Output the (X, Y) coordinate of the center of the cell containing the given text.  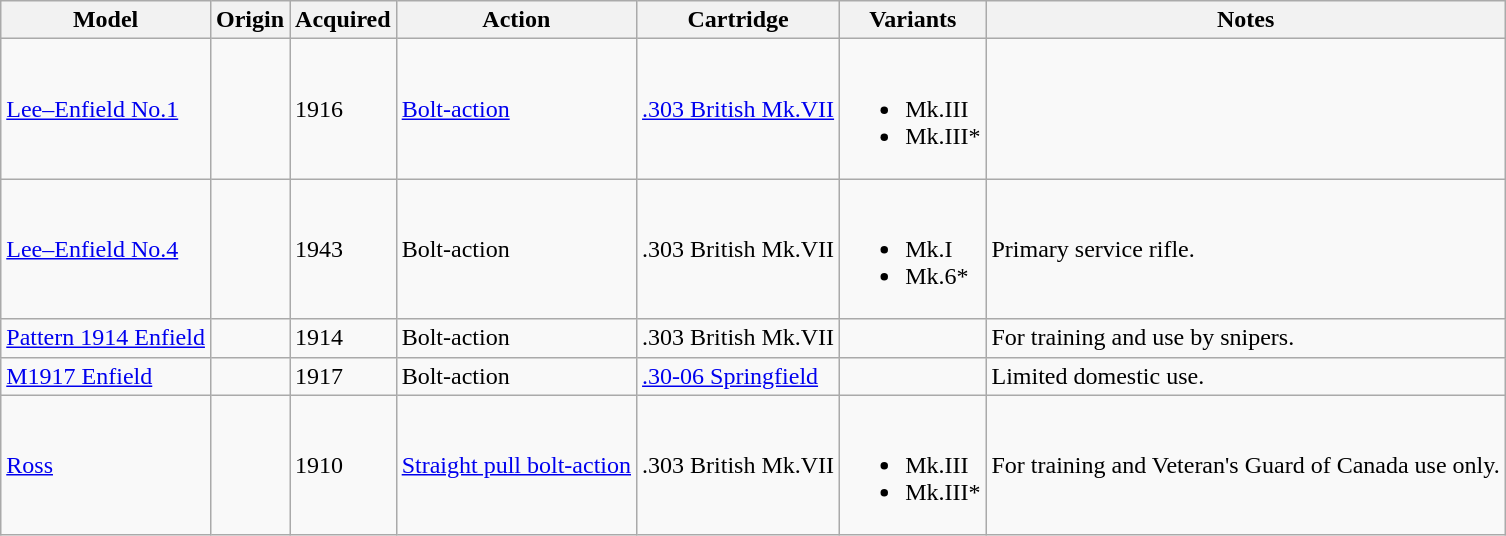
Mk.IMk.6* (913, 249)
Primary service rifle. (1246, 249)
.30-06 Springfield (738, 376)
1914 (344, 338)
Origin (250, 20)
1943 (344, 249)
Ross (106, 465)
1917 (344, 376)
Cartridge (738, 20)
M1917 Enfield (106, 376)
For training and Veteran's Guard of Canada use only. (1246, 465)
Pattern 1914 Enfield (106, 338)
Acquired (344, 20)
Straight pull bolt-action (516, 465)
Lee–Enfield No.1 (106, 109)
Model (106, 20)
Notes (1246, 20)
Limited domestic use. (1246, 376)
1910 (344, 465)
1916 (344, 109)
Lee–Enfield No.4 (106, 249)
Variants (913, 20)
Action (516, 20)
For training and use by snipers. (1246, 338)
